Locate the cell with the specified text and output its [X, Y] center coordinate. 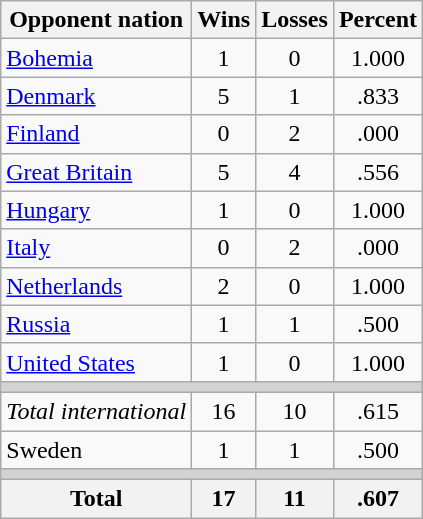
10 [295, 411]
11 [295, 499]
Hungary [96, 210]
16 [224, 411]
Russia [96, 324]
Wins [224, 20]
.607 [378, 499]
Sweden [96, 449]
.615 [378, 411]
Percent [378, 20]
.556 [378, 172]
Netherlands [96, 286]
Losses [295, 20]
.833 [378, 96]
Opponent nation [96, 20]
Total international [96, 411]
4 [295, 172]
United States [96, 362]
Bohemia [96, 58]
Great Britain [96, 172]
Denmark [96, 96]
Total [96, 499]
Finland [96, 134]
Italy [96, 248]
17 [224, 499]
